Identify which cell holds the provided text, then report its [x, y] central coordinate. 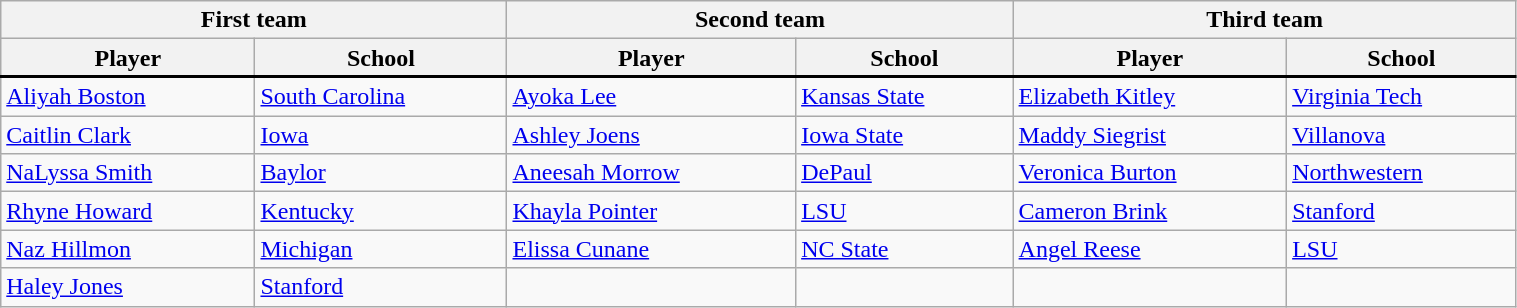
Maddy Siegrist [1150, 135]
Northwestern [1402, 173]
DePaul [904, 173]
Ayoka Lee [652, 96]
South Carolina [381, 96]
NaLyssa Smith [128, 173]
First team [254, 20]
Villanova [1402, 135]
Rhyne Howard [128, 211]
Aneesah Morrow [652, 173]
Kansas State [904, 96]
Angel Reese [1150, 249]
Cameron Brink [1150, 211]
Iowa State [904, 135]
Kentucky [381, 211]
Third team [1264, 20]
Second team [760, 20]
Caitlin Clark [128, 135]
Haley Jones [128, 287]
Veronica Burton [1150, 173]
Ashley Joens [652, 135]
Elissa Cunane [652, 249]
Elizabeth Kitley [1150, 96]
Virginia Tech [1402, 96]
NC State [904, 249]
Michigan [381, 249]
Baylor [381, 173]
Aliyah Boston [128, 96]
Iowa [381, 135]
Khayla Pointer [652, 211]
Naz Hillmon [128, 249]
